For the text-containing cell, return its midpoint in [x, y] coordinate format. 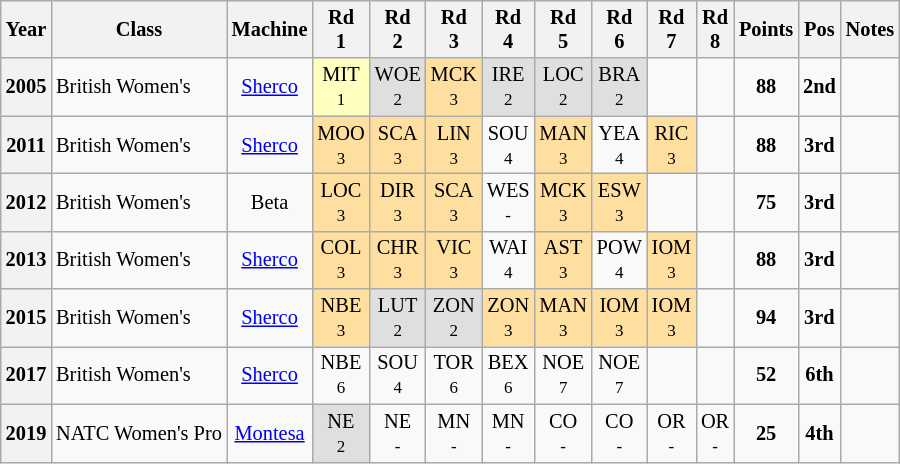
LOC2 [564, 87]
NE2 [340, 433]
NBE6 [340, 375]
Points [766, 29]
52 [766, 375]
2017 [26, 375]
4th [820, 433]
94 [766, 318]
TOR6 [454, 375]
Montesa [270, 433]
VIC3 [454, 260]
MOO3 [340, 145]
Class [139, 29]
Rd4 [508, 29]
NBE3 [340, 318]
WAI4 [508, 260]
Rd7 [672, 29]
75 [766, 202]
CHR3 [398, 260]
Beta [270, 202]
ESW3 [620, 202]
Machine [270, 29]
Rd2 [398, 29]
COL3 [340, 260]
2005 [26, 87]
Rd6 [620, 29]
BRA2 [620, 87]
Rd3 [454, 29]
LUT2 [398, 318]
6th [820, 375]
2015 [26, 318]
Pos [820, 29]
WOE2 [398, 87]
2013 [26, 260]
Rd8 [715, 29]
Notes [870, 29]
2nd [820, 87]
LIN3 [454, 145]
2019 [26, 433]
NE- [398, 433]
IRE2 [508, 87]
LOC3 [340, 202]
POW4 [620, 260]
ZON2 [454, 318]
Year [26, 29]
NATC Women's Pro [139, 433]
Rd5 [564, 29]
Rd1 [340, 29]
2012 [26, 202]
2011 [26, 145]
RIC3 [672, 145]
YEA4 [620, 145]
DIR3 [398, 202]
25 [766, 433]
WES- [508, 202]
BEX6 [508, 375]
MIT1 [340, 87]
ZON3 [508, 318]
AST3 [564, 260]
